Identify which cell holds the provided text, then report its (x, y) central coordinate. 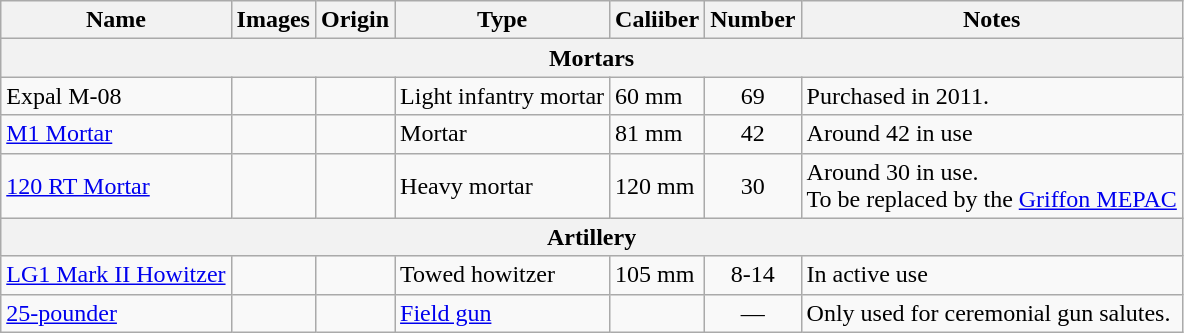
Notes (992, 20)
Mortars (592, 58)
105 mm (658, 275)
Towed howitzer (502, 275)
8-14 (753, 275)
Type (502, 20)
Caliiber (658, 20)
Expal M-08 (116, 96)
Light infantry mortar (502, 96)
60 mm (658, 96)
LG1 Mark II Howitzer (116, 275)
30 (753, 186)
Heavy mortar (502, 186)
Around 30 in use.To be replaced by the Griffon MEPAC (992, 186)
Number (753, 20)
42 (753, 134)
69 (753, 96)
Purchased in 2011. (992, 96)
Images (273, 20)
In active use (992, 275)
Only used for ceremonial gun salutes. (992, 313)
120 mm (658, 186)
Artillery (592, 237)
Name (116, 20)
Field gun (502, 313)
120 RT Mortar (116, 186)
Origin (354, 20)
— (753, 313)
Mortar (502, 134)
25-pounder (116, 313)
81 mm (658, 134)
M1 Mortar (116, 134)
Around 42 in use (992, 134)
